Scan for the cell matching the given text and deliver its (X, Y) coordinate at center. 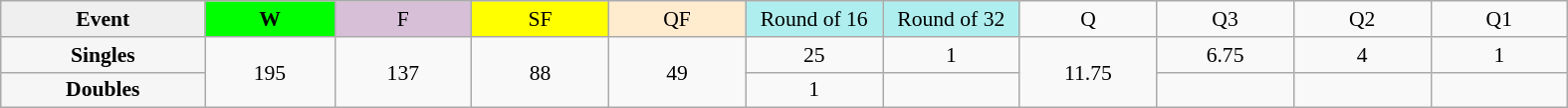
F (403, 19)
88 (541, 72)
4 (1362, 55)
137 (403, 72)
Round of 32 (951, 19)
Q (1088, 19)
25 (814, 55)
Q2 (1362, 19)
Round of 16 (814, 19)
Singles (104, 55)
6.75 (1226, 55)
49 (677, 72)
Doubles (104, 90)
11.75 (1088, 72)
Q1 (1499, 19)
195 (270, 72)
SF (541, 19)
W (270, 19)
Q3 (1226, 19)
QF (677, 19)
Event (104, 19)
